Provide the [X, Y] coordinate of the cell's center where the given text is located.  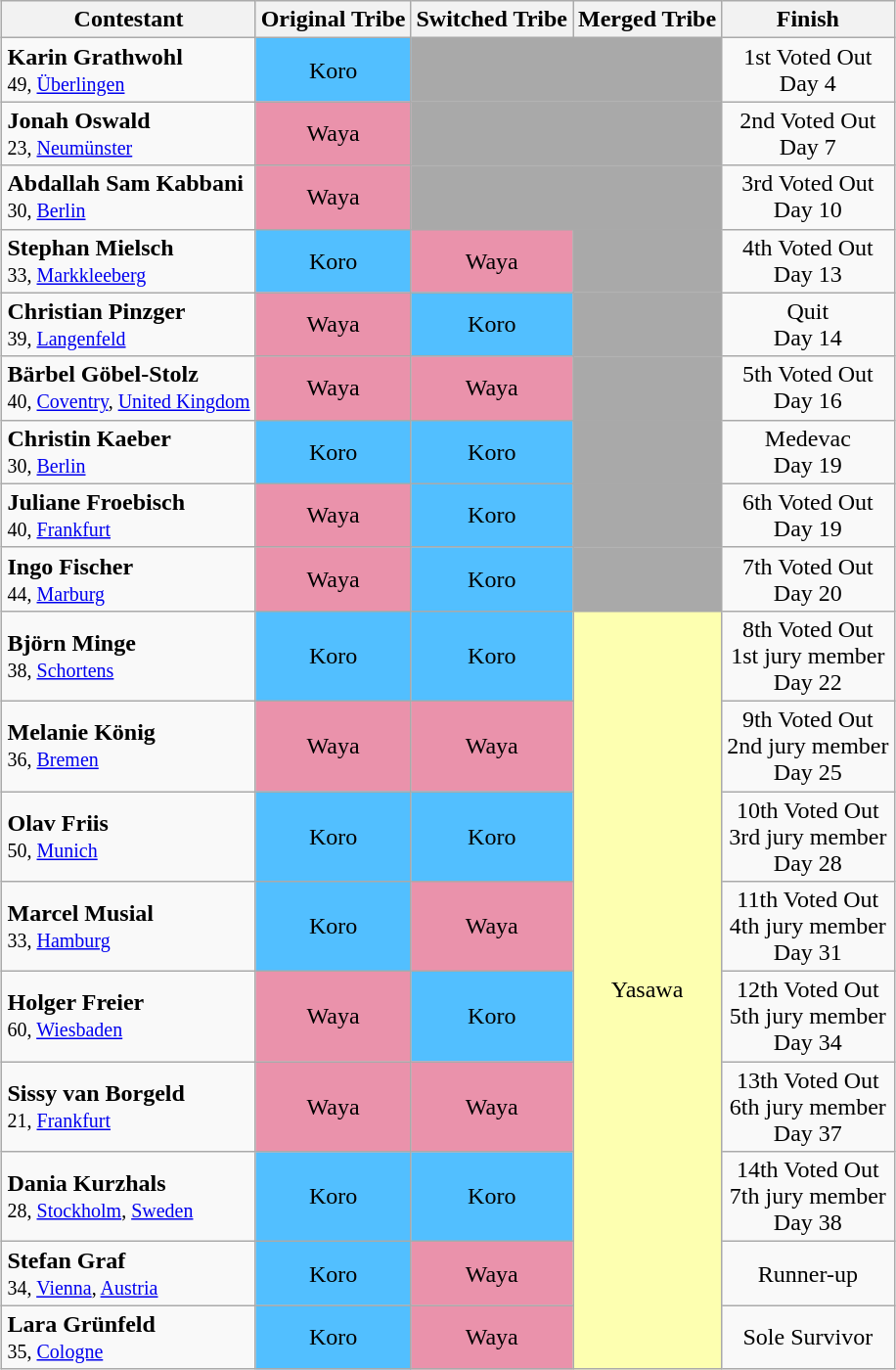
11th Voted Out4th jury memberDay 31 [808, 927]
6th Voted OutDay 19 [808, 515]
Olav Friis50, Munich [129, 836]
13th Voted Out6th jury memberDay 37 [808, 1107]
Bärbel Göbel-Stolz40, Coventry, United Kingdom [129, 388]
QuitDay 14 [808, 325]
Ingo Fischer44, Marburg [129, 579]
10th Voted Out3rd jury memberDay 28 [808, 836]
Contestant [129, 20]
Christian Pinzger39, Langenfeld [129, 325]
Jonah Oswald23, Neumünster [129, 133]
7th Voted OutDay 20 [808, 579]
Karin Grathwohl49, Überlingen [129, 70]
Switched Tribe [492, 20]
Sissy van Borgeld21, Frankfurt [129, 1107]
Melanie König36, Bremen [129, 746]
8th Voted Out1st jury memberDay 22 [808, 656]
5th Voted OutDay 16 [808, 388]
Juliane Froebisch40, Frankfurt [129, 515]
1st Voted OutDay 4 [808, 70]
Runner-up [808, 1274]
4th Voted OutDay 13 [808, 260]
Dania Kurzhals28, Stockholm, Sweden [129, 1197]
14th Voted Out7th jury memberDay 38 [808, 1197]
Finish [808, 20]
3rd Voted OutDay 10 [808, 198]
Stefan Graf34, Vienna, Austria [129, 1274]
Marcel Musial33, Hamburg [129, 927]
12th Voted Out5th jury memberDay 34 [808, 1017]
2nd Voted OutDay 7 [808, 133]
Original Tribe [333, 20]
9th Voted Out2nd jury memberDay 25 [808, 746]
Merged Tribe [648, 20]
Holger Freier60, Wiesbaden [129, 1017]
Yasawa [648, 990]
Christin Kaeber30, Berlin [129, 452]
Stephan Mielsch33, Markkleeberg [129, 260]
MedevacDay 19 [808, 452]
Sole Survivor [808, 1337]
Abdallah Sam Kabbani30, Berlin [129, 198]
Lara Grünfeld35, Cologne [129, 1337]
Björn Minge38, Schortens [129, 656]
